From the cell containing the given text, extract its center point as (X, Y) coordinate. 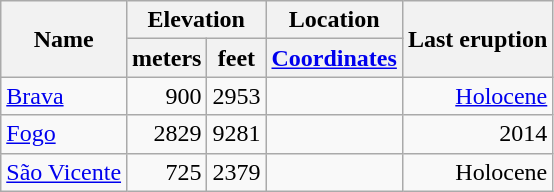
2829 (167, 134)
Elevation (196, 20)
Name (64, 39)
meters (167, 58)
900 (167, 96)
Brava (64, 96)
2014 (477, 134)
São Vicente (64, 172)
2953 (236, 96)
Coordinates (334, 58)
9281 (236, 134)
feet (236, 58)
725 (167, 172)
Location (334, 20)
Last eruption (477, 39)
Fogo (64, 134)
2379 (236, 172)
